Detect which cell encompasses the target text, then output its [x, y] center coordinate. 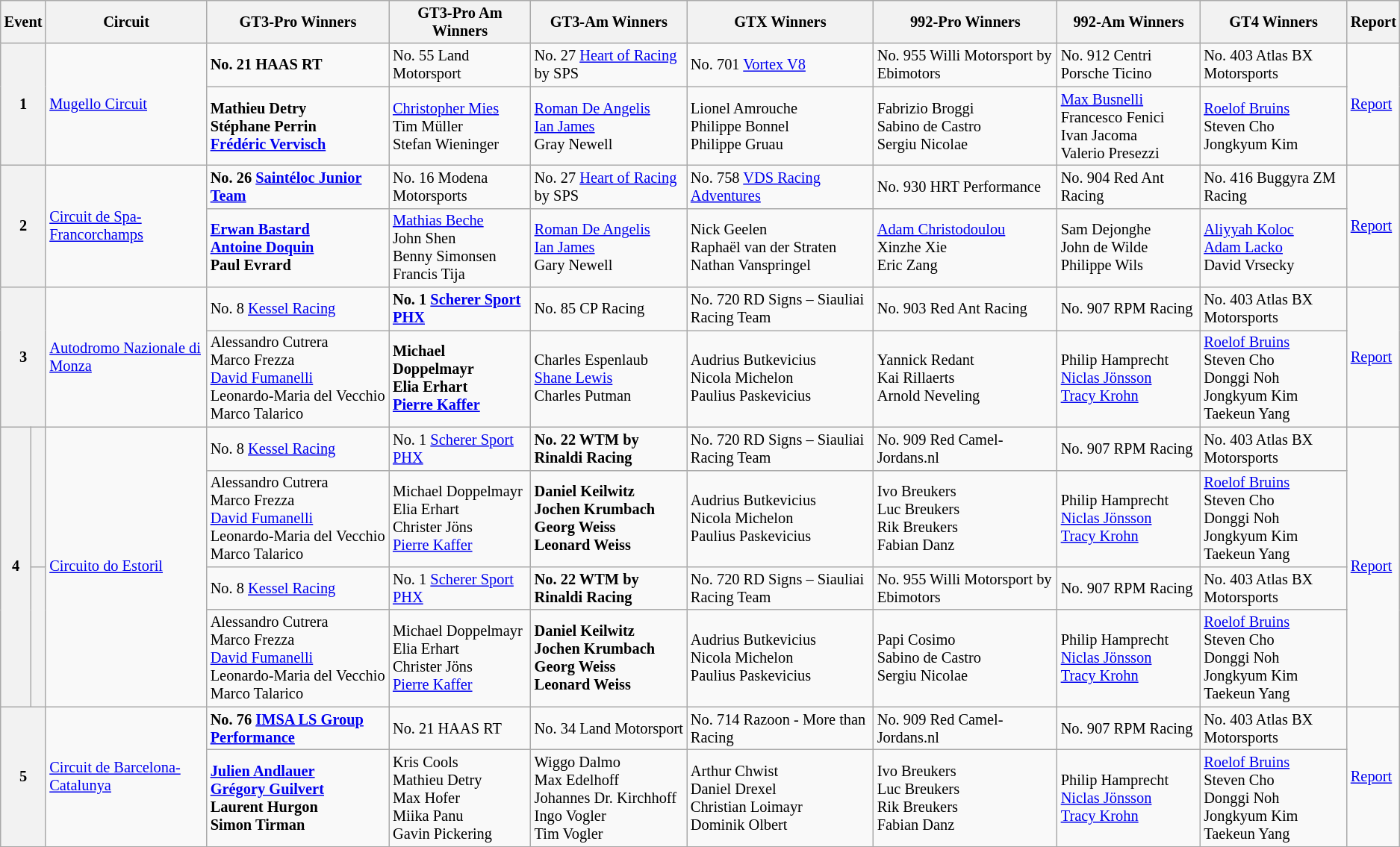
GTX Winners [780, 22]
3 [24, 357]
No. 85 CP Racing [609, 309]
Arthur Chwist Daniel Drexel Christian Loimayr Dominik Olbert [780, 798]
Max Busnelli Francesco Fenici Ivan Jacoma Valerio Presezzi [1129, 126]
No. 930 HRT Performance [965, 187]
Julien Andlauer Grégory Guilvert Laurent Hurgon Simon Tirman [298, 798]
Adam Christodoulou Xinzhe Xie Eric Zang [965, 248]
No. 904 Red Ant Racing [1129, 187]
Mathias Beche John Shen Benny Simonsen Francis Tija [460, 248]
Circuit [125, 22]
Roman De Angelis Ian James Gray Newell [609, 126]
No. 416 Buggyra ZM Racing [1274, 187]
No. 903 Red Ant Racing [965, 309]
Circuit de Barcelona-Catalunya [125, 776]
992-Pro Winners [965, 22]
No. 76 IMSA LS Group Performance [298, 728]
992-Am Winners [1129, 22]
GT3-Pro Am Winners [460, 22]
Yannick Redant Kai Rillaerts Arnold Neveling [965, 378]
Aliyyah Koloc Adam Lacko David Vrsecky [1274, 248]
Roman De Angelis Ian James Gary Newell [609, 248]
Papi Cosimo Sabino de Castro Sergiu Nicolae [965, 658]
Circuit de Spa-Francorchamps [125, 225]
Fabrizio Broggi Sabino de Castro Sergiu Nicolae [965, 126]
No. 714 Razoon - More than Racing [780, 728]
Wiggo Dalmo Max Edelhoff Johannes Dr. Kirchhoff Ingo Vogler Tim Vogler [609, 798]
2 [24, 225]
Charles Espenlaub Shane Lewis Charles Putman [609, 378]
No. 34 Land Motorsport [609, 728]
Event [24, 22]
Autodromo Nazionale di Monza [125, 357]
Sam Dejonghe John de Wilde Philippe Wils [1129, 248]
4 [16, 567]
GT4 Winners [1274, 22]
Mathieu Detry Stéphane Perrin Frédéric Vervisch [298, 126]
Lionel Amrouche Philippe Bonnel Philippe Gruau [780, 126]
Christopher Mies Tim Müller Stefan Wieninger [460, 126]
No. 55 Land Motorsport [460, 65]
No. 26 Saintéloc Junior Team [298, 187]
Roelof Bruins Steven Cho Jongkyum Kim [1274, 126]
Mugello Circuit [125, 104]
1 [24, 104]
No. 16 Modena Motorsports [460, 187]
Nick Geelen Raphaël van der Straten Nathan Vanspringel [780, 248]
Kris Cools Mathieu Detry Max Hofer Miika Panu Gavin Pickering [460, 798]
No. 912 Centri Porsche Ticino [1129, 65]
GT3-Pro Winners [298, 22]
Michael Doppelmayr Elia Erhart Pierre Kaffer [460, 378]
No. 758 VDS Racing Adventures [780, 187]
GT3-Am Winners [609, 22]
5 [24, 776]
No. 701 Vortex V8 [780, 65]
Erwan Bastard Antoine Doquin Paul Evrard [298, 248]
Circuito do Estoril [125, 567]
